Determine the (X, Y) coordinate at the center of the cell enclosing the given text.  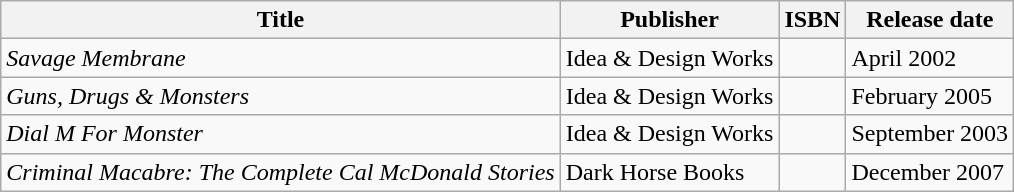
Dial M For Monster (280, 134)
Dark Horse Books (670, 172)
Guns, Drugs & Monsters (280, 96)
Title (280, 20)
Publisher (670, 20)
Criminal Macabre: The Complete Cal McDonald Stories (280, 172)
ISBN (812, 20)
April 2002 (930, 58)
September 2003 (930, 134)
February 2005 (930, 96)
December 2007 (930, 172)
Savage Membrane (280, 58)
Release date (930, 20)
